Locate the cell with the specified text and output its (x, y) center coordinate. 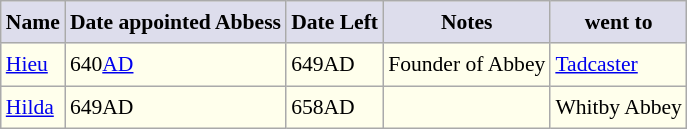
went to (618, 22)
Hilda (33, 108)
Hieu (33, 66)
Founder of Abbey (466, 66)
Tadcaster (618, 66)
Date Left (334, 22)
Notes (466, 22)
658AD (334, 108)
Name (33, 22)
640AD (176, 66)
Date appointed Abbess (176, 22)
Whitby Abbey (618, 108)
